Pinpoint the cell where the given text exists, returning its (x, y) midpoint coordinate. 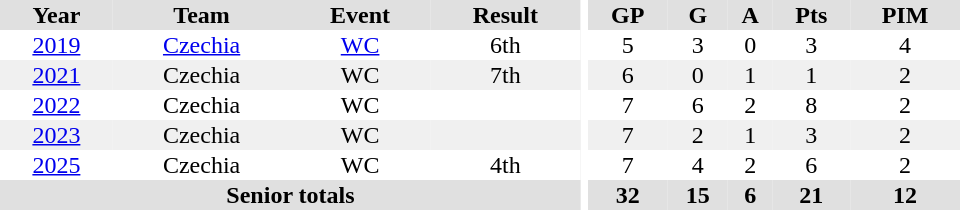
Team (202, 15)
Senior totals (290, 195)
2023 (56, 135)
2021 (56, 75)
Result (506, 15)
GP (628, 15)
PIM (905, 15)
2022 (56, 105)
Event (360, 15)
Year (56, 15)
7th (506, 75)
32 (628, 195)
2019 (56, 45)
2025 (56, 165)
Pts (812, 15)
8 (812, 105)
12 (905, 195)
4th (506, 165)
21 (812, 195)
15 (698, 195)
A (750, 15)
G (698, 15)
5 (628, 45)
6th (506, 45)
